Locate the cell with the specified text and output its [x, y] center coordinate. 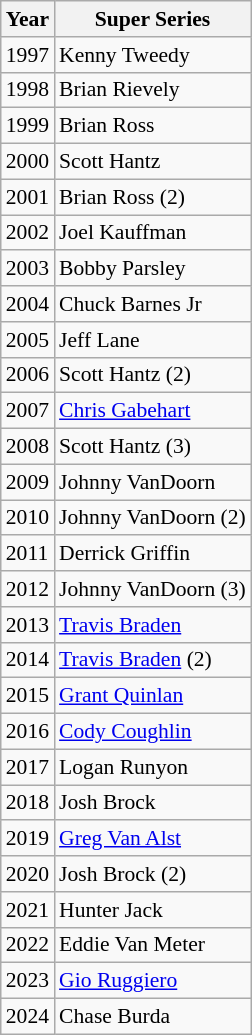
2020 [28, 874]
Scott Hantz [152, 162]
2010 [28, 518]
Gio Ruggiero [152, 981]
Chris Gabehart [152, 411]
2005 [28, 340]
2013 [28, 625]
2000 [28, 162]
2017 [28, 767]
Joel Kauffman [152, 233]
2008 [28, 447]
Johnny VanDoorn (3) [152, 589]
Scott Hantz (3) [152, 447]
Travis Braden [152, 625]
2016 [28, 732]
2001 [28, 197]
2011 [28, 554]
2006 [28, 375]
Scott Hantz (2) [152, 375]
1997 [28, 55]
1999 [28, 126]
Travis Braden (2) [152, 660]
2002 [28, 233]
2007 [28, 411]
2018 [28, 803]
Grant Quinlan [152, 696]
Derrick Griffin [152, 554]
2015 [28, 696]
2004 [28, 304]
Brian Ross (2) [152, 197]
Cody Coughlin [152, 732]
2023 [28, 981]
Kenny Tweedy [152, 55]
2012 [28, 589]
Josh Brock [152, 803]
Chuck Barnes Jr [152, 304]
Johnny VanDoorn [152, 482]
Greg Van Alst [152, 839]
2022 [28, 945]
2003 [28, 269]
2014 [28, 660]
1998 [28, 90]
Super Series [152, 19]
Hunter Jack [152, 910]
2021 [28, 910]
Year [28, 19]
Johnny VanDoorn (2) [152, 518]
Jeff Lane [152, 340]
2019 [28, 839]
Chase Burda [152, 1017]
2009 [28, 482]
Eddie Van Meter [152, 945]
2024 [28, 1017]
Josh Brock (2) [152, 874]
Brian Ross [152, 126]
Logan Runyon [152, 767]
Bobby Parsley [152, 269]
Brian Rievely [152, 90]
